Detect which cell encompasses the target text, then output its (X, Y) center coordinate. 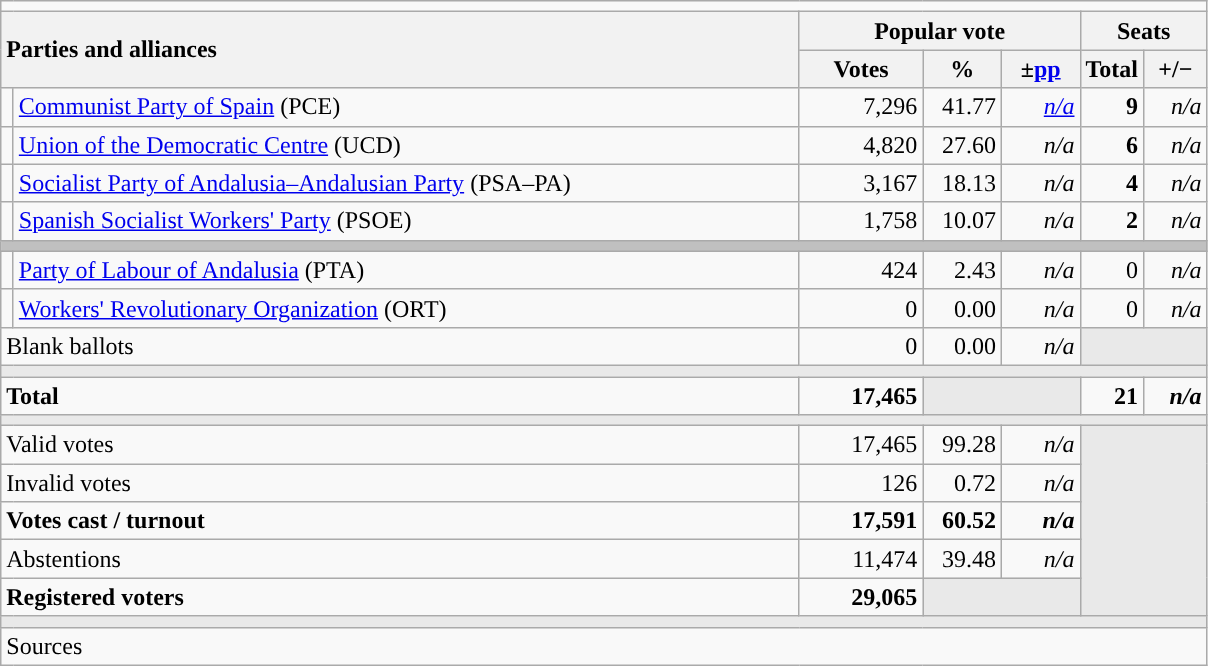
6 (1112, 145)
±pp (1040, 69)
Sources (604, 646)
Union of the Democratic Centre (UCD) (406, 145)
39.48 (962, 559)
21 (1112, 395)
Workers' Revolutionary Organization (ORT) (406, 308)
Registered voters (400, 597)
Votes cast / turnout (400, 521)
Party of Labour of Andalusia (PTA) (406, 270)
17,591 (861, 521)
424 (861, 270)
126 (861, 483)
Votes (861, 69)
0.72 (962, 483)
2.43 (962, 270)
27.60 (962, 145)
10.07 (962, 221)
7,296 (861, 107)
Communist Party of Spain (PCE) (406, 107)
4 (1112, 183)
Parties and alliances (400, 50)
Valid votes (400, 445)
Abstentions (400, 559)
Seats (1144, 31)
2 (1112, 221)
Invalid votes (400, 483)
1,758 (861, 221)
Popular vote (940, 31)
11,474 (861, 559)
99.28 (962, 445)
18.13 (962, 183)
Spanish Socialist Workers' Party (PSOE) (406, 221)
60.52 (962, 521)
9 (1112, 107)
4,820 (861, 145)
% (962, 69)
29,065 (861, 597)
3,167 (861, 183)
Socialist Party of Andalusia–Andalusian Party (PSA–PA) (406, 183)
41.77 (962, 107)
Blank ballots (400, 346)
+/− (1176, 69)
